Extract the (x, y) coordinate from the center of the cell holding the provided text.  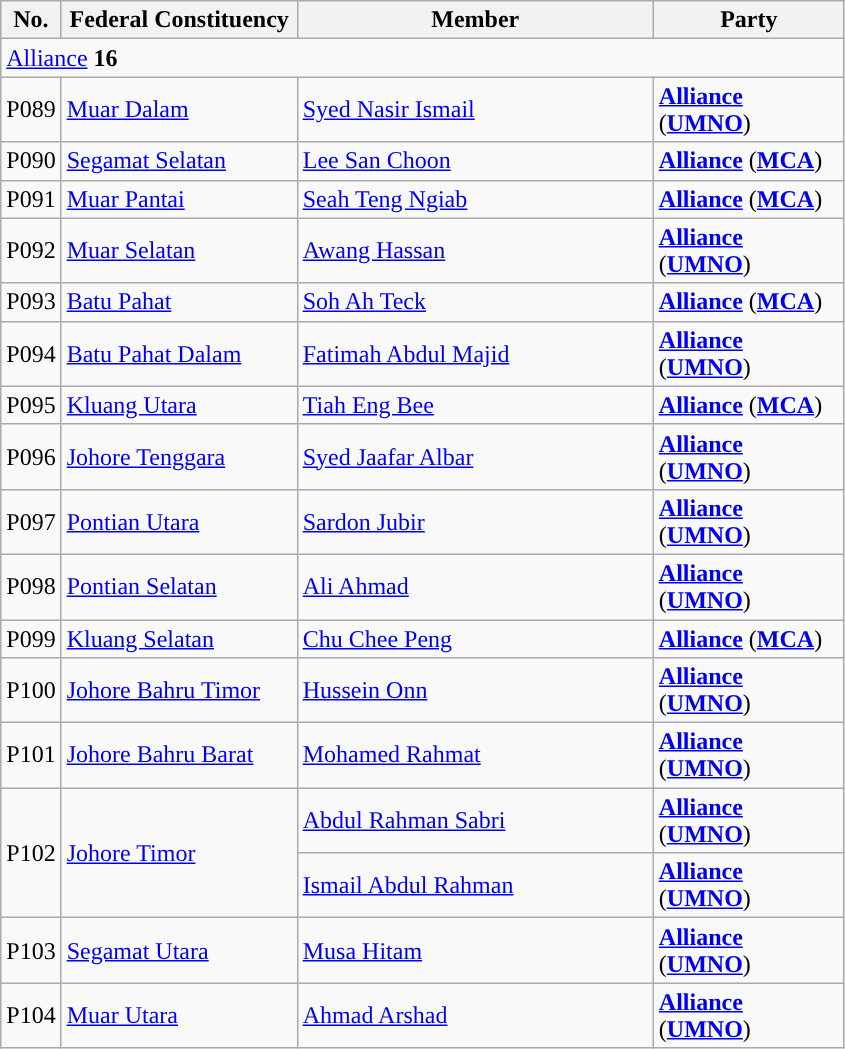
Pontian Selatan (179, 586)
P097 (31, 522)
Batu Pahat Dalam (179, 354)
P090 (31, 161)
P100 (31, 690)
Ismail Abdul Rahman (475, 886)
Lee San Choon (475, 161)
Kluang Selatan (179, 639)
Johore Tenggara (179, 456)
Musa Hitam (475, 950)
Chu Chee Peng (475, 639)
Awang Hassan (475, 250)
P092 (31, 250)
Ali Ahmad (475, 586)
P099 (31, 639)
P104 (31, 1016)
Federal Constituency (179, 20)
Abdul Rahman Sabri (475, 820)
Syed Jaafar Albar (475, 456)
Johore Bahru Timor (179, 690)
No. (31, 20)
P098 (31, 586)
Pontian Utara (179, 522)
P096 (31, 456)
Muar Dalam (179, 110)
Batu Pahat (179, 302)
Seah Teng Ngiab (475, 199)
Soh Ah Teck (475, 302)
Segamat Utara (179, 950)
P093 (31, 302)
Mohamed Rahmat (475, 756)
Tiah Eng Bee (475, 405)
P089 (31, 110)
Muar Selatan (179, 250)
Alliance 16 (423, 58)
Syed Nasir Ismail (475, 110)
Segamat Selatan (179, 161)
Member (475, 20)
Johore Timor (179, 853)
Fatimah Abdul Majid (475, 354)
Hussein Onn (475, 690)
P094 (31, 354)
P101 (31, 756)
Johore Bahru Barat (179, 756)
P095 (31, 405)
Muar Utara (179, 1016)
Muar Pantai (179, 199)
Party (748, 20)
Kluang Utara (179, 405)
P103 (31, 950)
Ahmad Arshad (475, 1016)
P091 (31, 199)
P102 (31, 853)
Sardon Jubir (475, 522)
